Extract the [x, y] coordinate from the center of the cell holding the provided text.  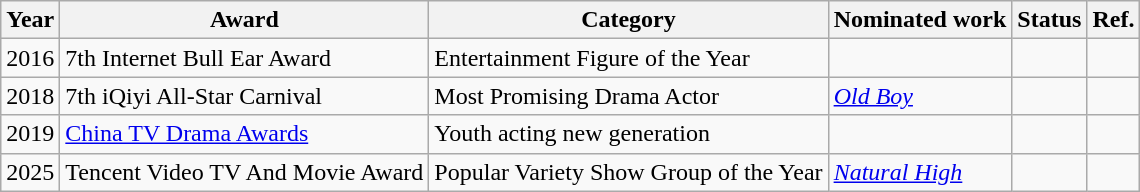
Category [628, 20]
2019 [30, 134]
Status [1050, 20]
Entertainment Figure of the Year [628, 58]
Nominated work [920, 20]
2018 [30, 96]
Tencent Video TV And Movie Award [244, 172]
Youth acting new generation [628, 134]
7th Internet Bull Ear Award [244, 58]
Old Boy [920, 96]
2016 [30, 58]
Natural High [920, 172]
2025 [30, 172]
Award [244, 20]
China TV Drama Awards [244, 134]
Most Promising Drama Actor [628, 96]
7th iQiyi All-Star Carnival [244, 96]
Ref. [1114, 20]
Popular Variety Show Group of the Year [628, 172]
Year [30, 20]
